Extract the [X, Y] coordinate from the center of the cell holding the provided text.  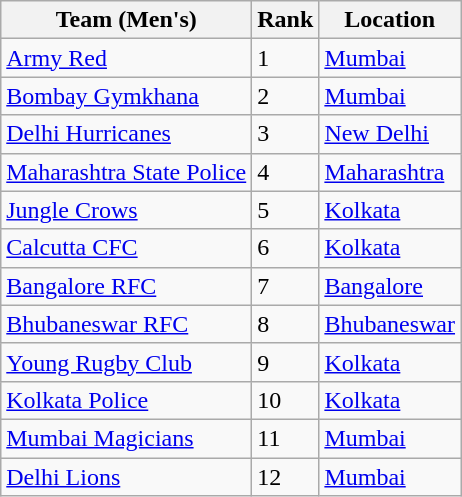
Bhubaneswar [390, 324]
4 [286, 172]
6 [286, 248]
2 [286, 96]
Bhubaneswar RFC [126, 324]
7 [286, 286]
Calcutta CFC [126, 248]
1 [286, 58]
Mumbai Magicians [126, 438]
Jungle Crows [126, 210]
New Delhi [390, 134]
10 [286, 400]
Delhi Hurricanes [126, 134]
12 [286, 477]
Bombay Gymkhana [126, 96]
Maharashtra State Police [126, 172]
Kolkata Police [126, 400]
9 [286, 362]
Young Rugby Club [126, 362]
Location [390, 20]
Army Red [126, 58]
Bangalore RFC [126, 286]
8 [286, 324]
Team (Men's) [126, 20]
5 [286, 210]
Bangalore [390, 286]
Delhi Lions [126, 477]
11 [286, 438]
Maharashtra [390, 172]
3 [286, 134]
Rank [286, 20]
